Determine the [x, y] coordinate at the center of the cell enclosing the given text.  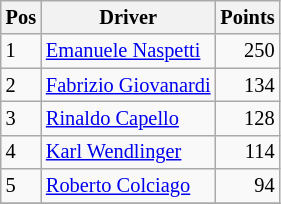
Pos [21, 17]
Rinaldo Capello [128, 118]
Points [247, 17]
Emanuele Naspetti [128, 51]
114 [247, 152]
1 [21, 51]
2 [21, 85]
Driver [128, 17]
134 [247, 85]
Fabrizio Giovanardi [128, 85]
5 [21, 186]
Roberto Colciago [128, 186]
128 [247, 118]
250 [247, 51]
Karl Wendlinger [128, 152]
3 [21, 118]
94 [247, 186]
4 [21, 152]
